Output the (x, y) coordinate of the center of the cell containing the given text.  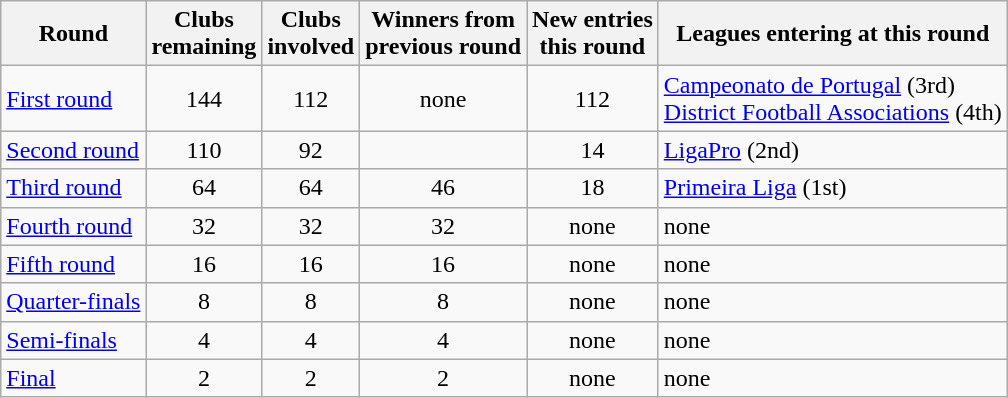
New entriesthis round (593, 34)
LigaPro (2nd) (832, 150)
First round (74, 98)
110 (204, 150)
Round (74, 34)
Final (74, 378)
Quarter-finals (74, 302)
Second round (74, 150)
Third round (74, 188)
92 (311, 150)
Winners fromprevious round (444, 34)
Clubsremaining (204, 34)
Fifth round (74, 264)
Leagues entering at this round (832, 34)
Primeira Liga (1st) (832, 188)
14 (593, 150)
Campeonato de Portugal (3rd)District Football Associations (4th) (832, 98)
Clubsinvolved (311, 34)
46 (444, 188)
144 (204, 98)
18 (593, 188)
Fourth round (74, 226)
Semi-finals (74, 340)
